Identify which cell holds the provided text, then report its (X, Y) central coordinate. 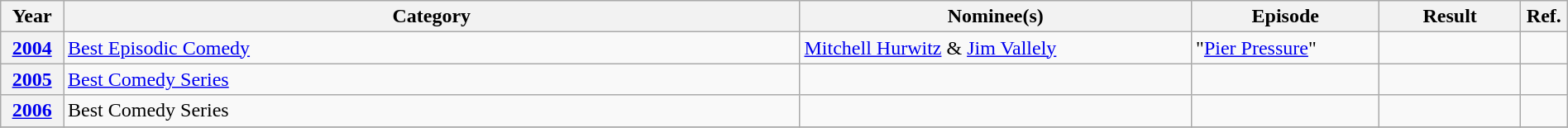
2006 (32, 111)
Episode (1285, 17)
Category (432, 17)
Ref. (1543, 17)
Mitchell Hurwitz & Jim Vallely (996, 48)
Year (32, 17)
2005 (32, 79)
Nominee(s) (996, 17)
"Pier Pressure" (1285, 48)
2004 (32, 48)
Best Episodic Comedy (432, 48)
Result (1450, 17)
